Find where the given text appears and provide that cell's center as [x, y] coordinate. 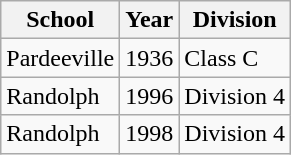
Class C [235, 58]
1998 [150, 134]
Division [235, 20]
1936 [150, 58]
School [60, 20]
Year [150, 20]
1996 [150, 96]
Pardeeville [60, 58]
